Detect which cell encompasses the target text, then output its (x, y) center coordinate. 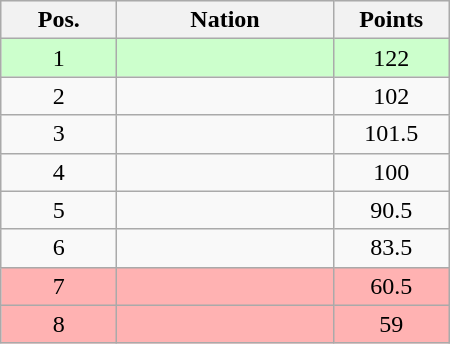
3 (59, 134)
2 (59, 96)
8 (59, 324)
Pos. (59, 20)
60.5 (391, 286)
101.5 (391, 134)
122 (391, 58)
102 (391, 96)
4 (59, 172)
Nation (225, 20)
6 (59, 248)
5 (59, 210)
100 (391, 172)
59 (391, 324)
83.5 (391, 248)
1 (59, 58)
90.5 (391, 210)
Points (391, 20)
7 (59, 286)
